Pinpoint the cell where the given text exists, returning its (X, Y) midpoint coordinate. 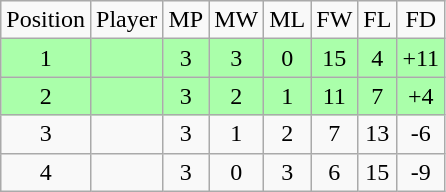
ML (288, 20)
-6 (421, 134)
Player (127, 20)
13 (378, 134)
MW (236, 20)
6 (334, 172)
FW (334, 20)
11 (334, 96)
FD (421, 20)
-9 (421, 172)
MP (186, 20)
Position (46, 20)
+4 (421, 96)
FL (378, 20)
+11 (421, 58)
